Identify which cell holds the provided text, then report its (X, Y) central coordinate. 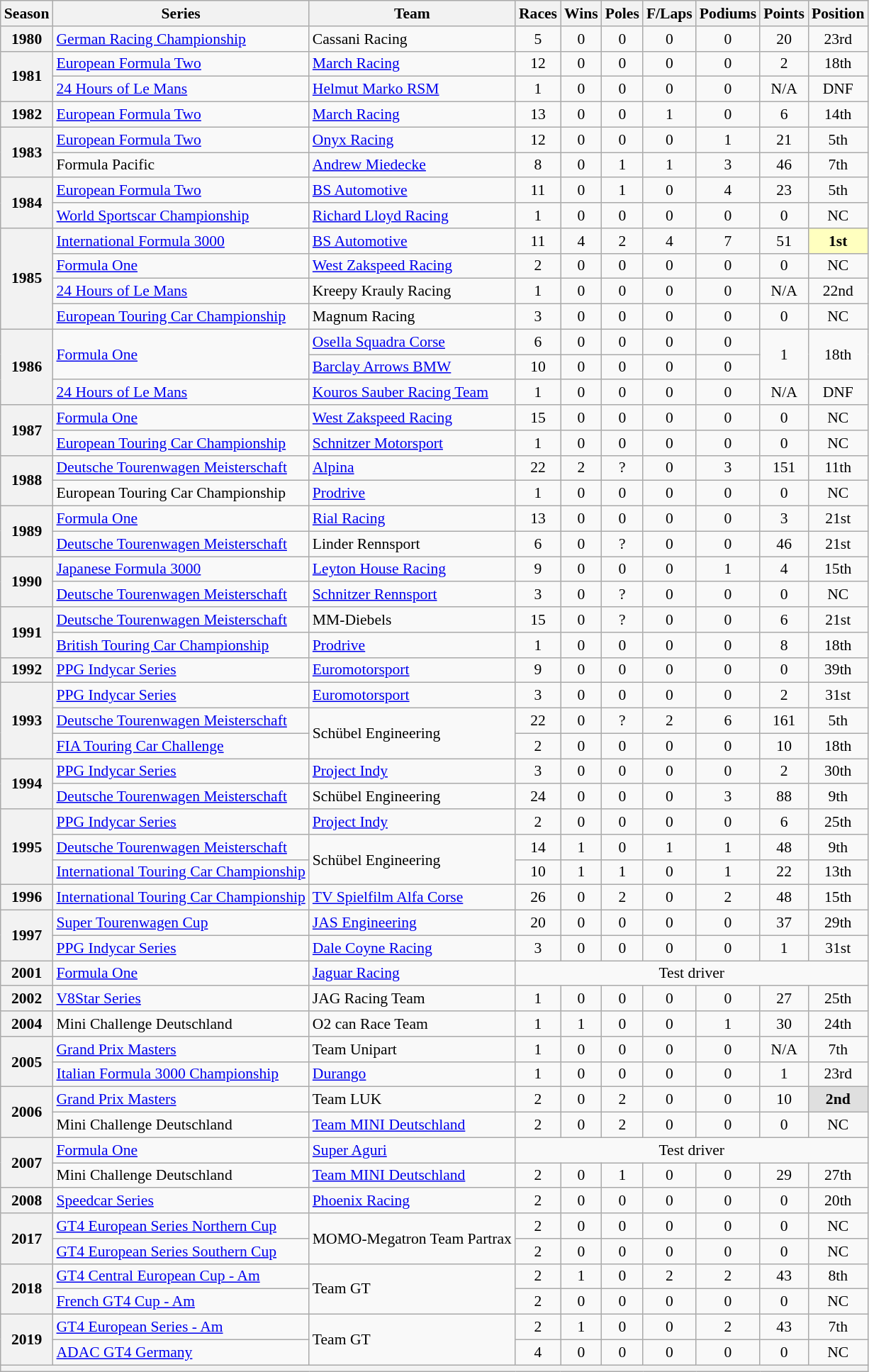
Team Unipart (413, 1049)
ADAC GT4 Germany (180, 1352)
Schnitzer Rennsport (413, 595)
TV Spielfilm Alfa Corse (413, 898)
Podiums (729, 13)
2007 (27, 1163)
1982 (27, 115)
1994 (27, 784)
Rial Racing (413, 519)
24th (838, 1024)
1996 (27, 898)
30th (838, 771)
21 (784, 140)
Formula Pacific (180, 165)
Team (413, 13)
MOMO-Megatron Team Partrax (413, 1238)
2008 (27, 1201)
8th (838, 1276)
1988 (27, 481)
1985 (27, 279)
Points (784, 13)
F/Laps (669, 13)
Season (27, 13)
161 (784, 721)
30 (784, 1024)
Helmut Marko RSM (413, 89)
Leyton House Racing (413, 569)
2004 (27, 1024)
Cassani Racing (413, 39)
1991 (27, 632)
Onyx Racing (413, 140)
1980 (27, 39)
Position (838, 13)
Italian Formula 3000 Championship (180, 1074)
Andrew Miedecke (413, 165)
O2 can Race Team (413, 1024)
Kreepy Krauly Racing (413, 291)
2001 (27, 974)
Dale Coyne Racing (413, 948)
V8Star Series (180, 999)
1997 (27, 936)
FIA Touring Car Challenge (180, 746)
5 (538, 39)
1984 (27, 203)
Barclay Arrows BMW (413, 367)
JAG Racing Team (413, 999)
British Touring Car Championship (180, 645)
Phoenix Racing (413, 1201)
1992 (27, 670)
14th (838, 115)
JAS Engineering (413, 923)
Osella Squadra Corse (413, 342)
Japanese Formula 3000 (180, 569)
51 (784, 241)
37 (784, 923)
2005 (27, 1062)
MM-Diebels (413, 620)
French GT4 Cup - Am (180, 1302)
2019 (27, 1340)
29th (838, 923)
Jaguar Racing (413, 974)
Schnitzer Motorsport (413, 443)
2017 (27, 1238)
GT4 European Series Northern Cup (180, 1226)
Kouros Sauber Racing Team (413, 393)
Linder Rennsport (413, 544)
Races (538, 13)
27 (784, 999)
2002 (27, 999)
14 (538, 847)
13th (838, 872)
1993 (27, 720)
Series (180, 13)
27th (838, 1176)
39th (838, 670)
1987 (27, 430)
1990 (27, 581)
International Formula 3000 (180, 241)
151 (784, 468)
GT4 Central European Cup - Am (180, 1276)
26 (538, 898)
20th (838, 1201)
Richard Lloyd Racing (413, 216)
1983 (27, 152)
2nd (838, 1100)
22nd (838, 291)
Super Aguri (413, 1150)
7 (729, 241)
88 (784, 797)
Alpina (413, 468)
29 (784, 1176)
Team LUK (413, 1100)
1st (838, 241)
GT4 European Series Southern Cup (180, 1251)
Magnum Racing (413, 317)
1995 (27, 847)
1989 (27, 532)
GT4 European Series - Am (180, 1327)
2006 (27, 1112)
Wins (581, 13)
German Racing Championship (180, 39)
11th (838, 468)
1981 (27, 77)
Poles (622, 13)
24 (538, 797)
Super Tourenwagen Cup (180, 923)
23 (784, 191)
Speedcar Series (180, 1201)
World Sportscar Championship (180, 216)
2018 (27, 1289)
Durango (413, 1074)
1986 (27, 367)
